Search for the cell housing the specified text and yield its [x, y] center coordinate. 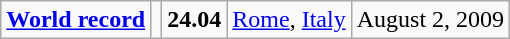
24.04 [194, 20]
Rome, Italy [289, 20]
August 2, 2009 [430, 20]
World record [76, 20]
